Return [X, Y] of the center of cell containing provided text 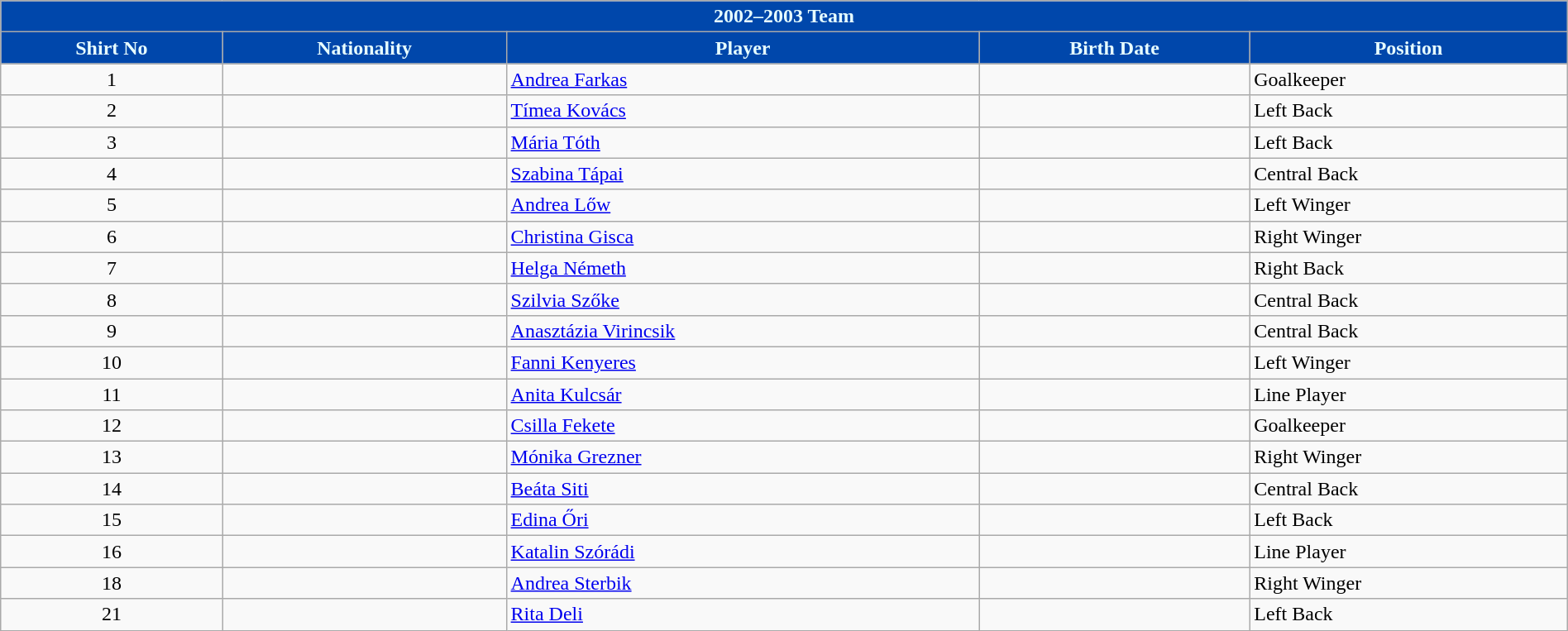
Rita Deli [743, 614]
5 [112, 205]
8 [112, 299]
4 [112, 174]
Birth Date [1115, 48]
Edina Őri [743, 520]
1 [112, 79]
16 [112, 552]
Andrea Lőw [743, 205]
Right Back [1409, 268]
3 [112, 142]
Nationality [364, 48]
Beáta Siti [743, 489]
Mária Tóth [743, 142]
Anita Kulcsár [743, 394]
Csilla Fekete [743, 426]
Helga Németh [743, 268]
21 [112, 614]
Shirt No [112, 48]
14 [112, 489]
Andrea Farkas [743, 79]
2 [112, 111]
9 [112, 331]
Player [743, 48]
Szilvia Szőke [743, 299]
Christina Gisca [743, 237]
2002–2003 Team [784, 17]
15 [112, 520]
Position [1409, 48]
7 [112, 268]
Szabina Tápai [743, 174]
6 [112, 237]
13 [112, 457]
Mónika Grezner [743, 457]
Andrea Sterbik [743, 583]
Katalin Szórádi [743, 552]
12 [112, 426]
10 [112, 362]
Anasztázia Virincsik [743, 331]
Tímea Kovács [743, 111]
Fanni Kenyeres [743, 362]
18 [112, 583]
11 [112, 394]
